Scan for the cell matching the given text and deliver its (X, Y) coordinate at center. 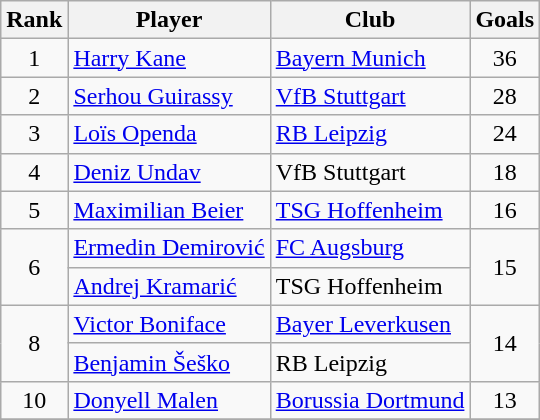
Bayer Leverkusen (370, 324)
Borussia Dortmund (370, 400)
4 (34, 172)
Benjamin Šeško (169, 362)
16 (505, 210)
2 (34, 96)
8 (34, 343)
Rank (34, 20)
Serhou Guirassy (169, 96)
Bayern Munich (370, 58)
6 (34, 267)
Loïs Openda (169, 134)
24 (505, 134)
Victor Boniface (169, 324)
Goals (505, 20)
Andrej Kramarić (169, 286)
Deniz Undav (169, 172)
Club (370, 20)
Harry Kane (169, 58)
15 (505, 267)
36 (505, 58)
Ermedin Demirović (169, 248)
28 (505, 96)
FC Augsburg (370, 248)
Donyell Malen (169, 400)
13 (505, 400)
Player (169, 20)
14 (505, 343)
Maximilian Beier (169, 210)
10 (34, 400)
1 (34, 58)
18 (505, 172)
3 (34, 134)
5 (34, 210)
